Pinpoint the cell where the given text exists, returning its (x, y) midpoint coordinate. 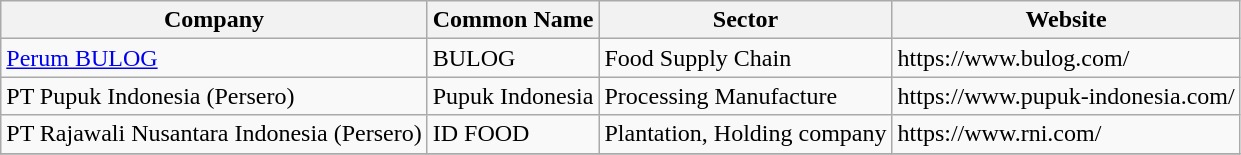
PT Pupuk Indonesia (Persero) (214, 96)
PT Rajawali Nusantara Indonesia (Persero) (214, 134)
BULOG (513, 58)
Company (214, 20)
Pupuk Indonesia (513, 96)
Plantation, Holding company (746, 134)
https://www.bulog.com/ (1066, 58)
https://www.pupuk-indonesia.com/ (1066, 96)
ID FOOD (513, 134)
Processing Manufacture (746, 96)
Perum BULOG (214, 58)
Food Supply Chain (746, 58)
Common Name (513, 20)
https://www.rni.com/ (1066, 134)
Website (1066, 20)
Sector (746, 20)
